Capture the cell that displays the provided text and extract its (X, Y) central coordinate. 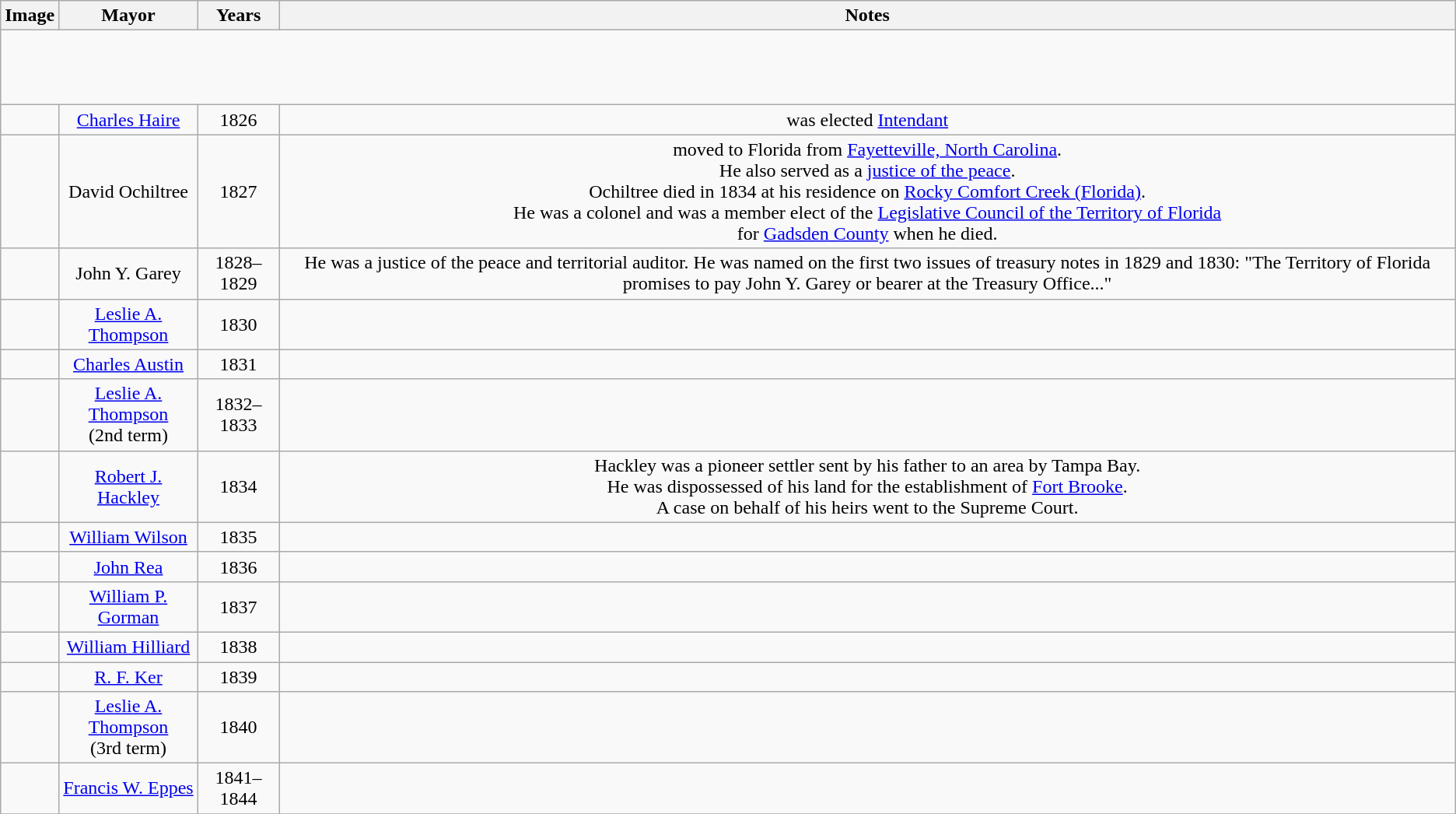
1832–1833 (238, 415)
Charles Austin (128, 364)
1835 (238, 537)
1827 (238, 191)
1830 (238, 324)
David Ochiltree (128, 191)
1834 (238, 486)
Notes (867, 16)
John Y. Garey (128, 274)
Charles Haire (128, 120)
1828–1829 (238, 274)
Francis W. Eppes (128, 789)
Robert J. Hackley (128, 486)
1838 (238, 647)
Mayor (128, 16)
R. F. Ker (128, 676)
1836 (238, 567)
1841–1844 (238, 789)
Years (238, 16)
Leslie A. Thompson (3rd term) (128, 728)
Leslie A. Thompson (2nd term) (128, 415)
William P. Gorman (128, 607)
1840 (238, 728)
1826 (238, 120)
1839 (238, 676)
Leslie A. Thompson (128, 324)
Image (30, 16)
1831 (238, 364)
John Rea (128, 567)
William Wilson (128, 537)
1837 (238, 607)
was elected Intendant (867, 120)
William Hilliard (128, 647)
